Pinpoint the cell where the given text exists, returning its [X, Y] midpoint coordinate. 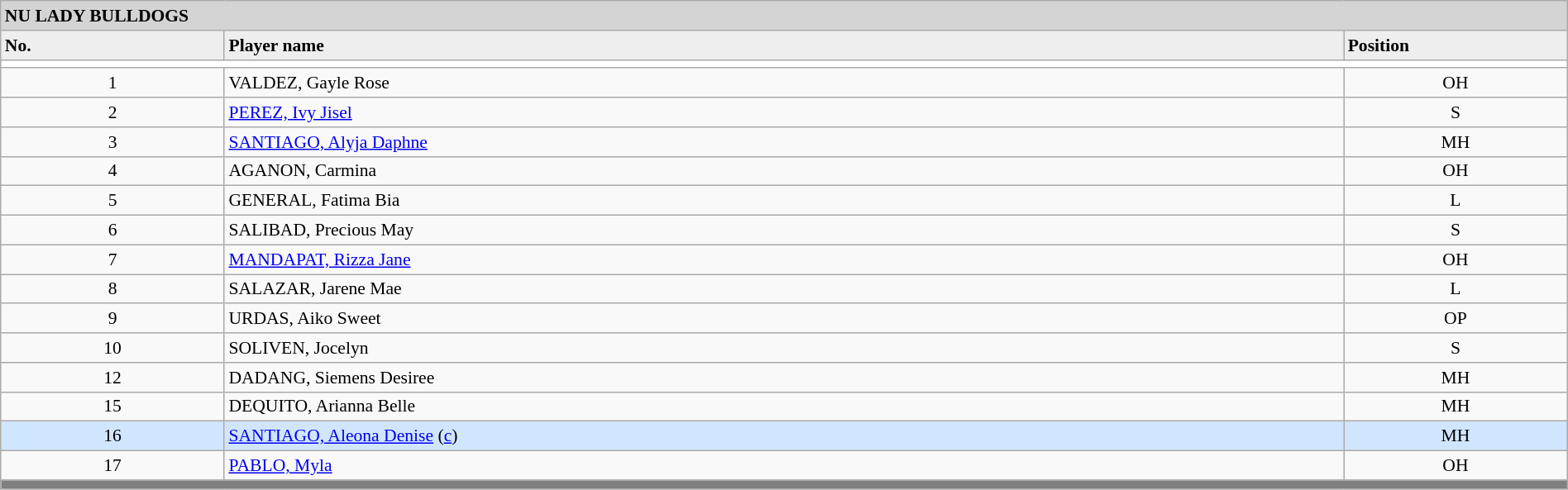
17 [112, 466]
No. [112, 45]
4 [112, 171]
5 [112, 201]
SANTIAGO, Alyja Daphne [784, 142]
AGANON, Carmina [784, 171]
9 [112, 319]
3 [112, 142]
2 [112, 112]
DEQUITO, Arianna Belle [784, 407]
Position [1456, 45]
6 [112, 231]
16 [112, 436]
GENERAL, Fatima Bia [784, 201]
NU LADY BULLDOGS [784, 16]
SALAZAR, Jarene Mae [784, 289]
8 [112, 289]
PABLO, Myla [784, 466]
12 [112, 378]
MANDAPAT, Rizza Jane [784, 259]
SALIBAD, Precious May [784, 231]
PEREZ, Ivy Jisel [784, 112]
SOLIVEN, Jocelyn [784, 348]
7 [112, 259]
SANTIAGO, Aleona Denise (c) [784, 436]
VALDEZ, Gayle Rose [784, 83]
10 [112, 348]
OP [1456, 319]
15 [112, 407]
1 [112, 83]
URDAS, Aiko Sweet [784, 319]
Player name [784, 45]
DADANG, Siemens Desiree [784, 378]
